Pinpoint the cell where the given text exists, returning its (X, Y) midpoint coordinate. 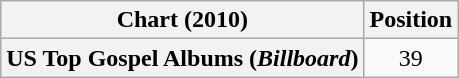
US Top Gospel Albums (Billboard) (182, 58)
Chart (2010) (182, 20)
Position (411, 20)
39 (411, 58)
